Return the (x, y) coordinate for the center point of the cell that contains the specified text.  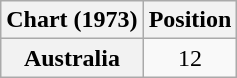
Position (190, 20)
12 (190, 58)
Chart (1973) (72, 20)
Australia (72, 58)
